Return [X, Y] of the center of cell containing provided text 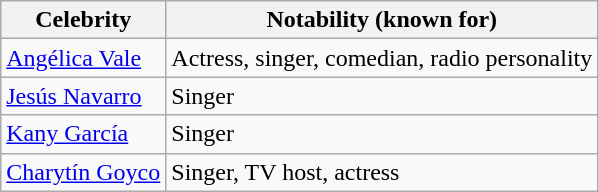
Notability (known for) [382, 20]
Actress, singer, comedian, radio personality [382, 58]
Kany García [84, 134]
Singer, TV host, actress [382, 172]
Angélica Vale [84, 58]
Jesús Navarro [84, 96]
Charytín Goyco [84, 172]
Celebrity [84, 20]
